Scan for the cell matching the given text and deliver its [X, Y] coordinate at center. 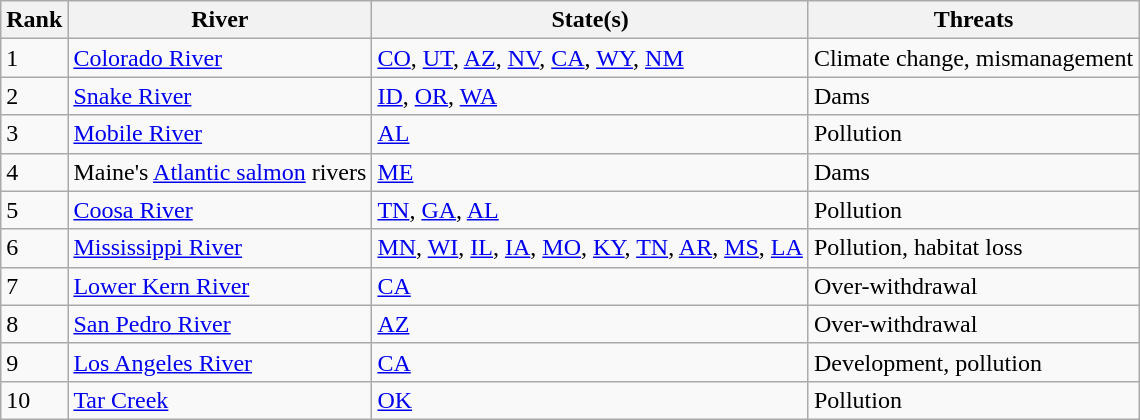
Tar Creek [220, 400]
OK [590, 400]
Development, pollution [973, 362]
Rank [34, 20]
ID, OR, WA [590, 96]
AL [590, 134]
Climate change, mismanagement [973, 58]
Coosa River [220, 210]
Pollution, habitat loss [973, 248]
9 [34, 362]
Colorado River [220, 58]
CO, UT, AZ, NV, CA, WY, NM [590, 58]
AZ [590, 324]
State(s) [590, 20]
Lower Kern River [220, 286]
River [220, 20]
ME [590, 172]
Mississippi River [220, 248]
6 [34, 248]
Maine's Atlantic salmon rivers [220, 172]
7 [34, 286]
Los Angeles River [220, 362]
Threats [973, 20]
10 [34, 400]
Snake River [220, 96]
San Pedro River [220, 324]
MN, WI, IL, IA, MO, KY, TN, AR, MS, LA [590, 248]
Mobile River [220, 134]
4 [34, 172]
5 [34, 210]
TN, GA, AL [590, 210]
2 [34, 96]
1 [34, 58]
8 [34, 324]
3 [34, 134]
